Pinpoint the cell where the given text exists, returning its (x, y) midpoint coordinate. 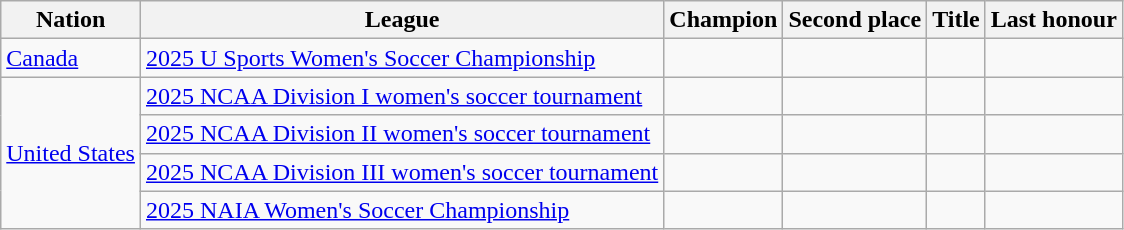
2025 U Sports Women's Soccer Championship (402, 58)
Last honour (1054, 20)
League (402, 20)
Champion (724, 20)
2025 NCAA Division I women's soccer tournament (402, 96)
Canada (71, 58)
Nation (71, 20)
Title (956, 20)
2025 NAIA Women's Soccer Championship (402, 210)
2025 NCAA Division III women's soccer tournament (402, 172)
2025 NCAA Division II women's soccer tournament (402, 134)
United States (71, 153)
Second place (855, 20)
